Determine the [x, y] coordinate at the center of the cell enclosing the given text.  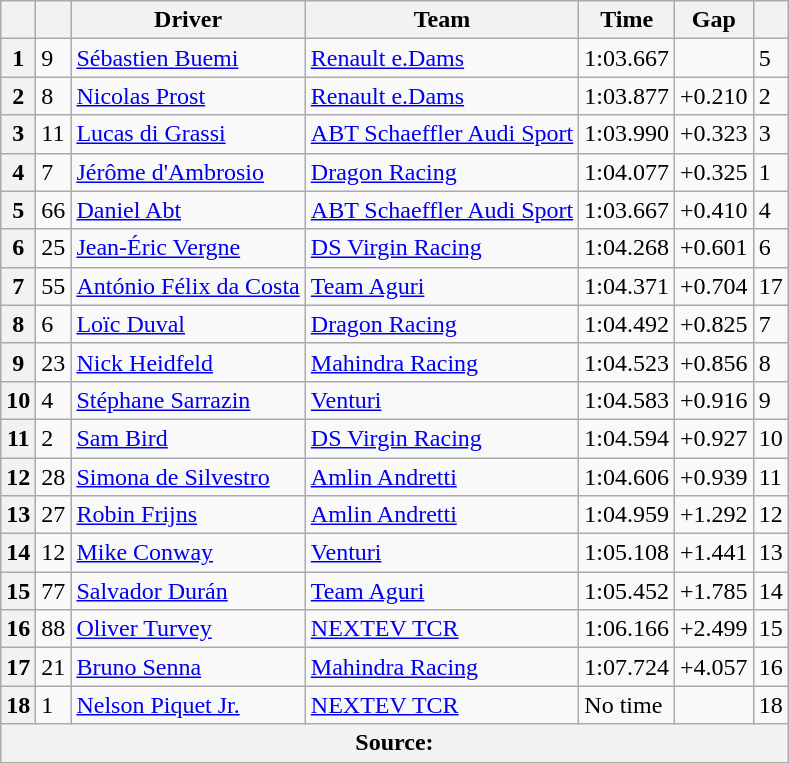
1:04.492 [627, 324]
Jean-Éric Vergne [188, 248]
Time [627, 20]
Nicolas Prost [188, 96]
+0.939 [714, 477]
66 [54, 210]
+0.210 [714, 96]
+0.325 [714, 172]
Nelson Piquet Jr. [188, 705]
+0.825 [714, 324]
+1.441 [714, 553]
25 [54, 248]
1:04.959 [627, 515]
Daniel Abt [188, 210]
+0.927 [714, 438]
Sam Bird [188, 438]
1:05.108 [627, 553]
Loïc Duval [188, 324]
Nick Heidfeld [188, 362]
1:04.268 [627, 248]
Robin Frijns [188, 515]
+2.499 [714, 629]
28 [54, 477]
Gap [714, 20]
Simona de Silvestro [188, 477]
1:04.606 [627, 477]
No time [627, 705]
+1.292 [714, 515]
Source: [394, 743]
1:03.877 [627, 96]
77 [54, 591]
1:04.594 [627, 438]
Stéphane Sarrazin [188, 400]
Lucas di Grassi [188, 134]
Jérôme d'Ambrosio [188, 172]
+0.856 [714, 362]
António Félix da Costa [188, 286]
1:04.077 [627, 172]
+4.057 [714, 667]
1:04.583 [627, 400]
+0.601 [714, 248]
Driver [188, 20]
1:06.166 [627, 629]
Sébastien Buemi [188, 58]
Team [442, 20]
21 [54, 667]
88 [54, 629]
+0.410 [714, 210]
1:05.452 [627, 591]
1:04.371 [627, 286]
23 [54, 362]
27 [54, 515]
+0.323 [714, 134]
1:03.990 [627, 134]
+0.704 [714, 286]
+0.916 [714, 400]
+1.785 [714, 591]
Oliver Turvey [188, 629]
55 [54, 286]
1:07.724 [627, 667]
1:04.523 [627, 362]
Mike Conway [188, 553]
Salvador Durán [188, 591]
Bruno Senna [188, 667]
